Output the (X, Y) coordinate of the center of the cell containing the given text.  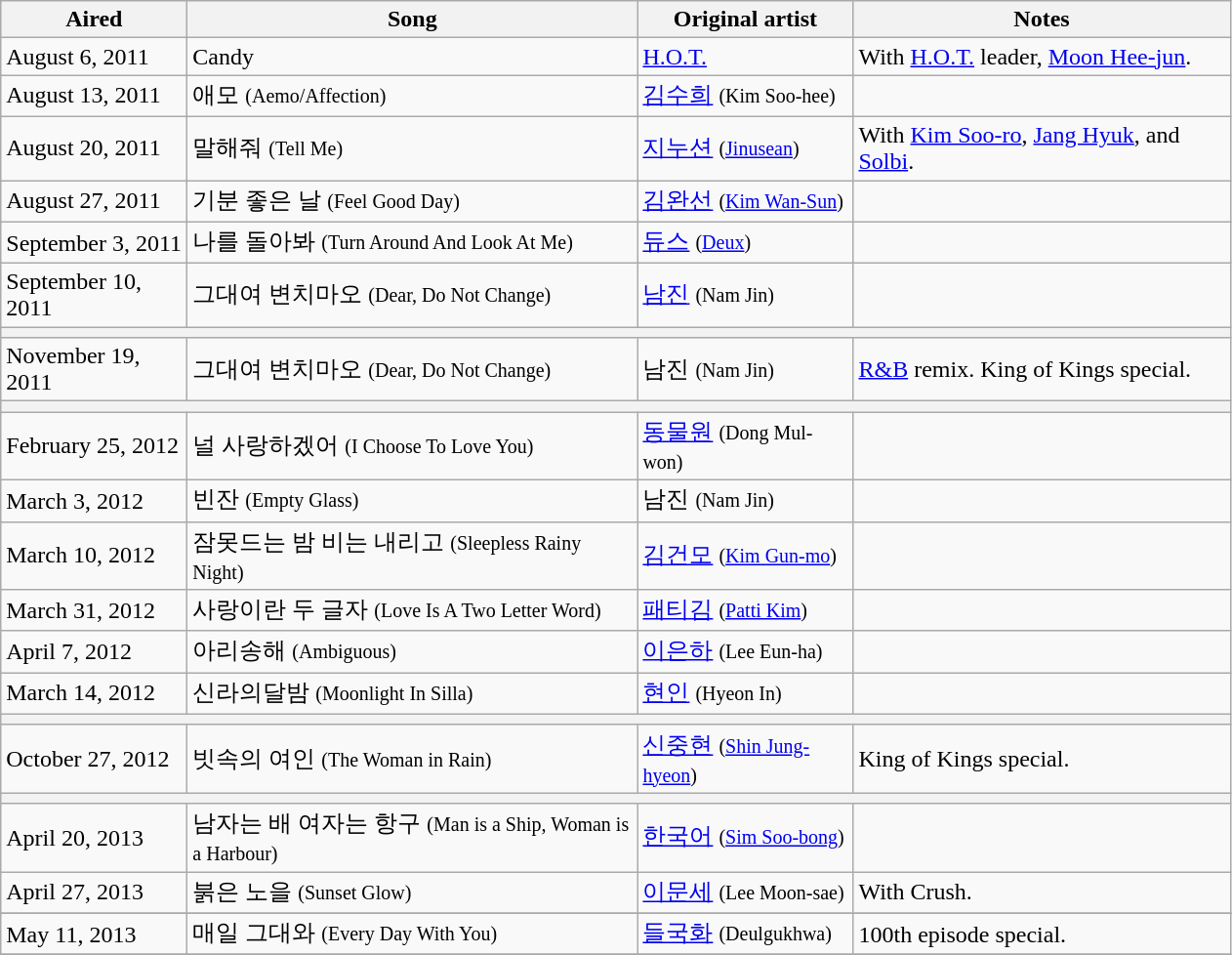
May 11, 2013 (94, 934)
잠못드는 밤 비는 내리고 (Sleepless Rainy Night) (412, 556)
September 3, 2011 (94, 242)
붉은 노을 (Sunset Glow) (412, 893)
빗속의 여인 (The Woman in Rain) (412, 759)
100th episode special. (1042, 934)
이문세 (Lee Moon-sae) (746, 893)
Aired (94, 20)
신중현 (Shin Jung-hyeon) (746, 759)
With Kim Soo-ro, Jang Hyuk, and Solbi. (1042, 148)
August 13, 2011 (94, 96)
신라의달밤 (Moonlight In Silla) (412, 693)
King of Kings special. (1042, 759)
이은하 (Lee Eun-ha) (746, 652)
Candy (412, 57)
사랑이란 두 글자 (Love Is A Two Letter Word) (412, 611)
With H.O.T. leader, Moon Hee-jun. (1042, 57)
동물원 (Dong Mul-won) (746, 446)
김수희 (Kim Soo-hee) (746, 96)
With Crush. (1042, 893)
말해줘 (Tell Me) (412, 148)
April 7, 2012 (94, 652)
애모 (Aemo/Affection) (412, 96)
Original artist (746, 20)
현인 (Hyeon In) (746, 693)
한국어 (Sim Soo-bong) (746, 838)
H.O.T. (746, 57)
August 6, 2011 (94, 57)
October 27, 2012 (94, 759)
기분 좋은 날 (Feel Good Day) (412, 201)
April 20, 2013 (94, 838)
March 14, 2012 (94, 693)
지누션 (Jinusean) (746, 148)
February 25, 2012 (94, 446)
나를 돌아봐 (Turn Around And Look At Me) (412, 242)
김건모 (Kim Gun-mo) (746, 556)
March 3, 2012 (94, 500)
November 19, 2011 (94, 369)
빈잔 (Empty Glass) (412, 500)
September 10, 2011 (94, 295)
R&B remix. King of Kings special. (1042, 369)
패티김 (Patti Kim) (746, 611)
Notes (1042, 20)
아리송해 (Ambiguous) (412, 652)
August 27, 2011 (94, 201)
널 사랑하겠어 (I Choose To Love You) (412, 446)
매일 그대와 (Every Day With You) (412, 934)
들국화 (Deulgukhwa) (746, 934)
김완선 (Kim Wan-Sun) (746, 201)
March 31, 2012 (94, 611)
듀스 (Deux) (746, 242)
April 27, 2013 (94, 893)
남자는 배 여자는 항구 (Man is a Ship, Woman is a Harbour) (412, 838)
Song (412, 20)
August 20, 2011 (94, 148)
March 10, 2012 (94, 556)
